Determine the (X, Y) coordinate at the center of the cell enclosing the given text.  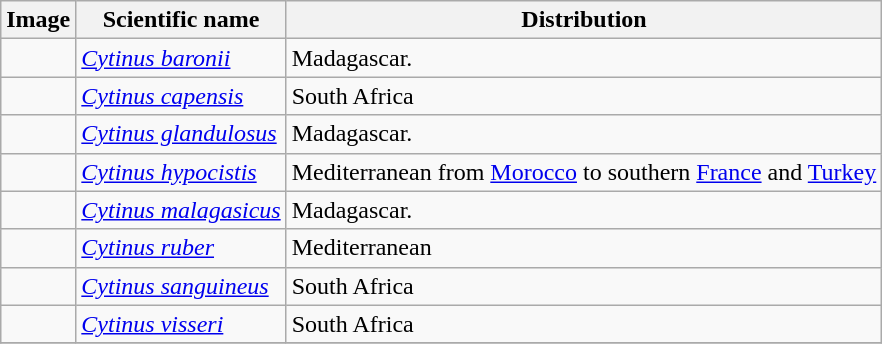
Scientific name (181, 20)
Cytinus sanguineus (181, 286)
Cytinus glandulosus (181, 134)
Cytinus visseri (181, 324)
Cytinus capensis (181, 96)
Cytinus baronii (181, 58)
Image (38, 20)
Mediterranean (584, 248)
Cytinus malagasicus (181, 210)
Distribution (584, 20)
Cytinus hypocistis (181, 172)
Cytinus ruber (181, 248)
Mediterranean from Morocco to southern France and Turkey (584, 172)
